Identify which cell holds the provided text, then report its [x, y] central coordinate. 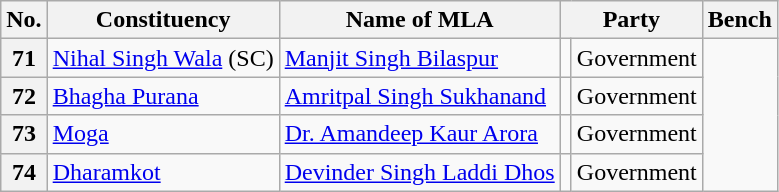
73 [24, 134]
72 [24, 96]
Bhagha Purana [163, 96]
74 [24, 172]
Amritpal Singh Sukhanand [420, 96]
Constituency [163, 20]
Party [631, 20]
Name of MLA [420, 20]
No. [24, 20]
Manjit Singh Bilaspur [420, 58]
Dr. Amandeep Kaur Arora [420, 134]
Moga [163, 134]
Devinder Singh Laddi Dhos [420, 172]
71 [24, 58]
Dharamkot [163, 172]
Bench [740, 20]
Nihal Singh Wala (SC) [163, 58]
